Pinpoint the cell where the given text exists, returning its [x, y] midpoint coordinate. 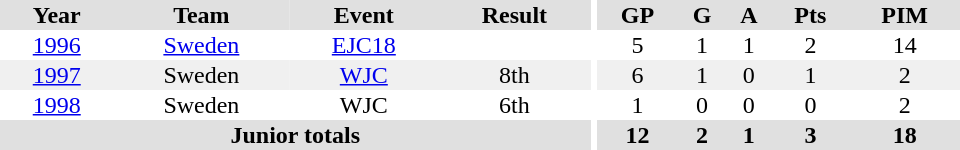
EJC18 [364, 45]
Year [56, 15]
Pts [810, 15]
GP [638, 15]
Junior totals [295, 135]
Event [364, 15]
Result [514, 15]
A [748, 15]
G [702, 15]
5 [638, 45]
1998 [56, 105]
6 [638, 75]
PIM [904, 15]
18 [904, 135]
14 [904, 45]
Team [201, 15]
12 [638, 135]
3 [810, 135]
1997 [56, 75]
8th [514, 75]
6th [514, 105]
1996 [56, 45]
